For the text-containing cell, return its midpoint in [x, y] coordinate format. 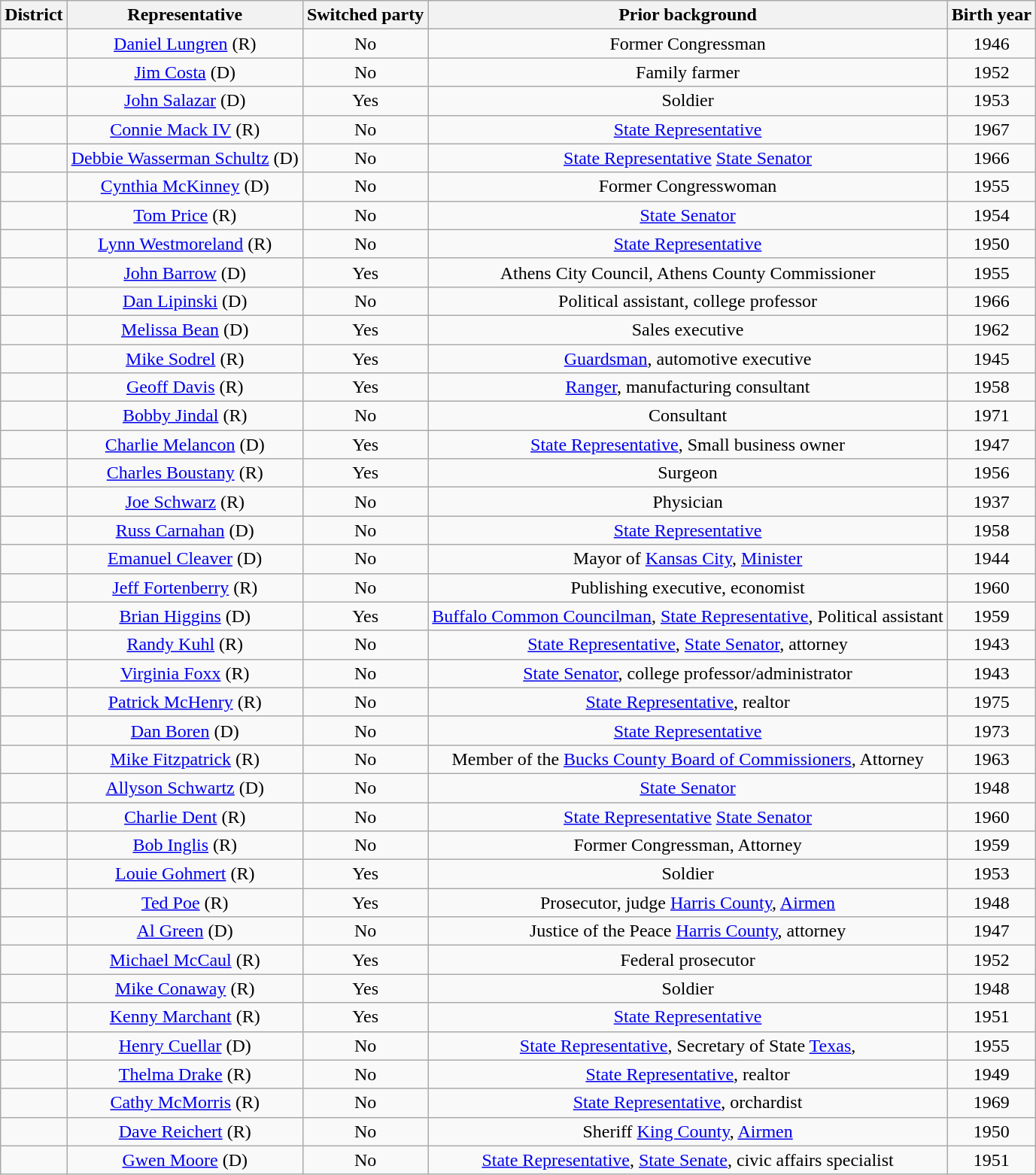
Melissa Bean (D) [185, 329]
State Representative, State Senator, attorney [688, 645]
1944 [992, 559]
Emanuel Cleaver (D) [185, 559]
State Senator, college professor/administrator [688, 673]
Charles Boustany (R) [185, 473]
Publishing executive, economist [688, 587]
Charlie Melancon (D) [185, 445]
Sheriff King County, Airmen [688, 1131]
Kenny Marchant (R) [185, 1017]
Thelma Drake (R) [185, 1074]
Henry Cuellar (D) [185, 1046]
Former Congressman [688, 44]
Brian Higgins (D) [185, 616]
Dan Boren (D) [185, 730]
Guardsman, automotive executive [688, 359]
Ted Poe (R) [185, 903]
Cathy McMorris (R) [185, 1103]
Russ Carnahan (D) [185, 530]
Representative [185, 15]
John Salazar (D) [185, 101]
1956 [992, 473]
1946 [992, 44]
Bob Inglis (R) [185, 846]
Justice of the Peace Harris County, attorney [688, 931]
Gwen Moore (D) [185, 1160]
Jeff Fortenberry (R) [185, 587]
Mayor of Kansas City, Minister [688, 559]
Geoff Davis (R) [185, 387]
1962 [992, 329]
Consultant [688, 416]
1945 [992, 359]
Former Congressman, Attorney [688, 846]
Prior background [688, 15]
Sales executive [688, 329]
1971 [992, 416]
Tom Price (R) [185, 215]
Mike Conaway (R) [185, 988]
Ranger, manufacturing consultant [688, 387]
Political assistant, college professor [688, 301]
State Representative, orchardist [688, 1103]
District [34, 15]
Al Green (D) [185, 931]
1969 [992, 1103]
Athens City Council, Athens County Commissioner [688, 272]
Michael McCaul (R) [185, 960]
Joe Schwarz (R) [185, 502]
Physician [688, 502]
Debbie Wasserman Schultz (D) [185, 158]
Cynthia McKinney (D) [185, 187]
Family farmer [688, 72]
Daniel Lungren (R) [185, 44]
1975 [992, 702]
Louie Gohmert (R) [185, 874]
State Representative, Secretary of State Texas, [688, 1046]
Bobby Jindal (R) [185, 416]
Dan Lipinski (D) [185, 301]
Switched party [365, 15]
Prosecutor, judge Harris County, Airmen [688, 903]
Lynn Westmoreland (R) [185, 244]
1937 [992, 502]
Federal prosecutor [688, 960]
Randy Kuhl (R) [185, 645]
State Representative, Small business owner [688, 445]
Birth year [992, 15]
Patrick McHenry (R) [185, 702]
Surgeon [688, 473]
Jim Costa (D) [185, 72]
Charlie Dent (R) [185, 816]
Virginia Foxx (R) [185, 673]
Dave Reichert (R) [185, 1131]
Allyson Schwartz (D) [185, 788]
1954 [992, 215]
1973 [992, 730]
1949 [992, 1074]
Connie Mack IV (R) [185, 129]
1963 [992, 759]
Buffalo Common Councilman, State Representative, Political assistant [688, 616]
State Representative, State Senate, civic affairs specialist [688, 1160]
1967 [992, 129]
Mike Sodrel (R) [185, 359]
John Barrow (D) [185, 272]
Former Congresswoman [688, 187]
Mike Fitzpatrick (R) [185, 759]
Member of the Bucks County Board of Commissioners, Attorney [688, 759]
